Detect which cell encompasses the target text, then output its (x, y) center coordinate. 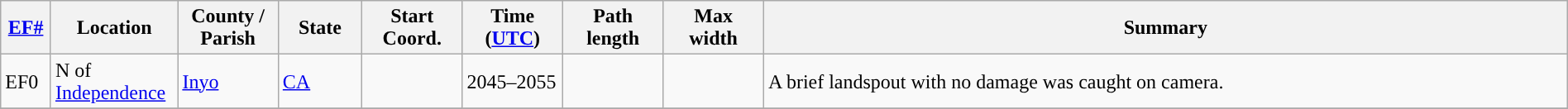
A brief landspout with no damage was caught on camera. (1165, 81)
Inyo (228, 81)
Location (114, 28)
N of Independence (114, 81)
2045–2055 (513, 81)
EF0 (26, 81)
CA (319, 81)
Time (UTC) (513, 28)
County / Parish (228, 28)
EF# (26, 28)
Path length (612, 28)
Summary (1165, 28)
State (319, 28)
Max width (713, 28)
Start Coord. (412, 28)
